Scan for the cell matching the given text and deliver its [X, Y] coordinate at center. 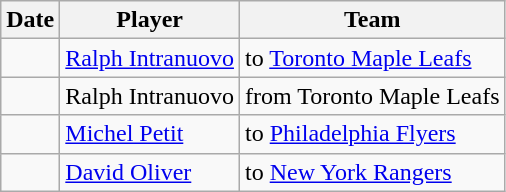
to New York Rangers [372, 172]
to Philadelphia Flyers [372, 134]
to Toronto Maple Leafs [372, 58]
Michel Petit [150, 134]
from Toronto Maple Leafs [372, 96]
Team [372, 20]
Date [30, 20]
Player [150, 20]
David Oliver [150, 172]
